Capture the cell that displays the provided text and extract its (x, y) central coordinate. 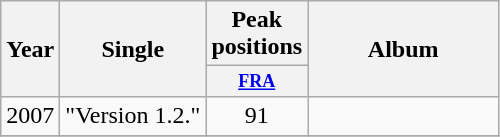
Year (30, 49)
"Version 1.2." (133, 116)
91 (257, 116)
Peak positions (257, 34)
Album (404, 49)
Single (133, 49)
FRA (257, 82)
2007 (30, 116)
